Identify which cell holds the provided text, then report its [X, Y] central coordinate. 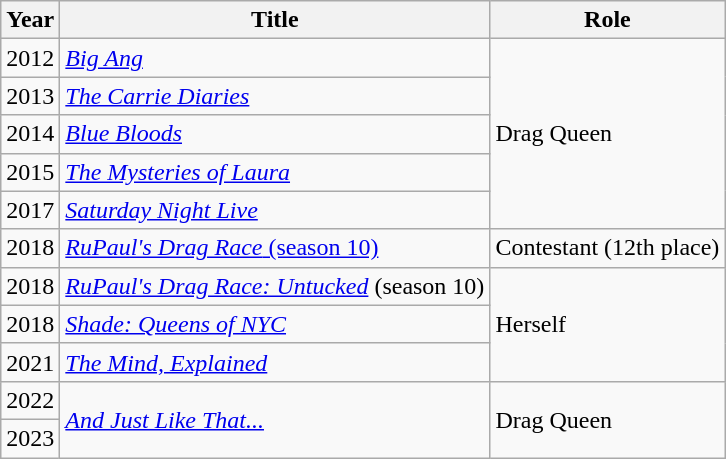
The Mind, Explained [275, 362]
The Carrie Diaries [275, 96]
Year [30, 20]
Contestant (12th place) [608, 248]
RuPaul's Drag Race (season 10) [275, 248]
2014 [30, 134]
Title [275, 20]
2015 [30, 172]
2022 [30, 400]
2017 [30, 210]
Saturday Night Live [275, 210]
2013 [30, 96]
2012 [30, 58]
Big Ang [275, 58]
Shade: Queens of NYC [275, 324]
Blue Bloods [275, 134]
Role [608, 20]
The Mysteries of Laura [275, 172]
2021 [30, 362]
And Just Like That... [275, 419]
RuPaul's Drag Race: Untucked (season 10) [275, 286]
2023 [30, 438]
Herself [608, 324]
